Extract the (x, y) coordinate from the center of the cell holding the provided text.  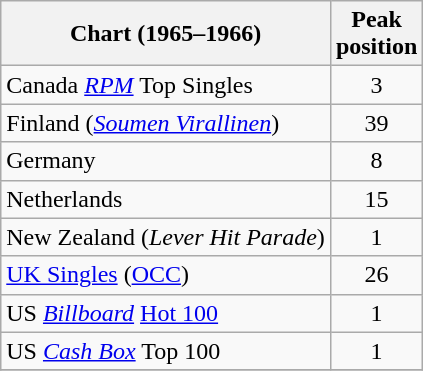
39 (376, 123)
Finland (Soumen Virallinen) (166, 123)
Germany (166, 161)
26 (376, 275)
8 (376, 161)
UK Singles (OCC) (166, 275)
Chart (1965–1966) (166, 34)
Canada RPM Top Singles (166, 85)
Peakposition (376, 34)
Netherlands (166, 199)
New Zealand (Lever Hit Parade) (166, 237)
US Cash Box Top 100 (166, 351)
3 (376, 85)
15 (376, 199)
US Billboard Hot 100 (166, 313)
